From the cell containing the given text, extract its center point as [X, Y] coordinate. 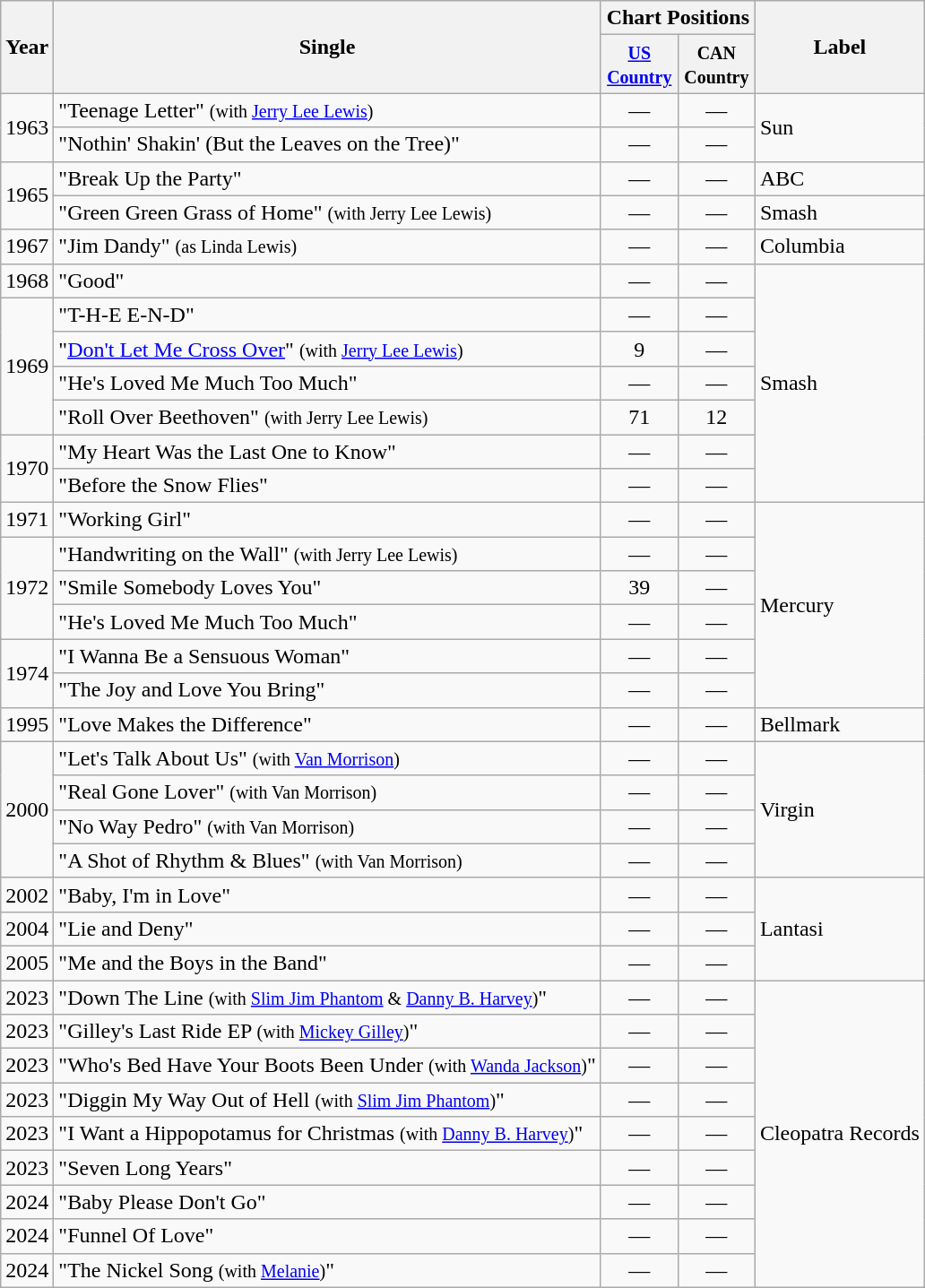
"Lie and Deny" [327, 929]
1971 [27, 520]
"Real Gone Lover" (with Van Morrison) [327, 792]
"Baby, I'm in Love" [327, 895]
39 [639, 588]
"The Nickel Song (with Melanie)" [327, 1270]
"Don't Let Me Cross Over" (with Jerry Lee Lewis) [327, 349]
2002 [27, 895]
"Before the Snow Flies" [327, 486]
ABC [839, 178]
2005 [27, 963]
Label [839, 47]
Single [327, 47]
US Country [639, 65]
Chart Positions [678, 18]
1969 [27, 366]
"Roll Over Beethoven" (with Jerry Lee Lewis) [327, 417]
"Funnel Of Love" [327, 1236]
"Diggin My Way Out of Hell (with Slim Jim Phantom)" [327, 1100]
"Break Up the Party" [327, 178]
"Down The Line (with Slim Jim Phantom & Danny B. Harvey)" [327, 998]
"Love Makes the Difference" [327, 724]
CAN Country [716, 65]
"Gilley's Last Ride EP (with Mickey Gilley)" [327, 1032]
"Who's Bed Have Your Boots Been Under (with Wanda Jackson)" [327, 1066]
1967 [27, 246]
"No Way Pedro" (with Van Morrison) [327, 826]
Virgin [839, 809]
"Let's Talk About Us" (with Van Morrison) [327, 758]
1963 [27, 127]
"Working Girl" [327, 520]
1968 [27, 281]
"I Wanna Be a Sensuous Woman" [327, 656]
"Teenage Letter" (with Jerry Lee Lewis) [327, 110]
"Me and the Boys in the Band" [327, 963]
Columbia [839, 246]
Year [27, 47]
Lantasi [839, 929]
Bellmark [839, 724]
12 [716, 417]
"I Want a Hippopotamus for Christmas (with Danny B. Harvey)" [327, 1134]
1965 [27, 195]
"My Heart Was the Last One to Know" [327, 451]
71 [639, 417]
Cleopatra Records [839, 1135]
"Jim Dandy" (as Linda Lewis) [327, 246]
2000 [27, 809]
"A Shot of Rhythm & Blues" (with Van Morrison) [327, 860]
"Handwriting on the Wall" (with Jerry Lee Lewis) [327, 554]
1974 [27, 673]
1995 [27, 724]
"The Joy and Love You Bring" [327, 690]
Mercury [839, 605]
"Good" [327, 281]
"Green Green Grass of Home" (with Jerry Lee Lewis) [327, 212]
1970 [27, 468]
Sun [839, 127]
1972 [27, 588]
"Baby Please Don't Go" [327, 1202]
"T-H-E E-N-D" [327, 315]
2004 [27, 929]
"Seven Long Years" [327, 1168]
"Smile Somebody Loves You" [327, 588]
9 [639, 349]
"Nothin' Shakin' (But the Leaves on the Tree)" [327, 144]
